Return the [X, Y] coordinate for the center point of the cell that contains the specified text.  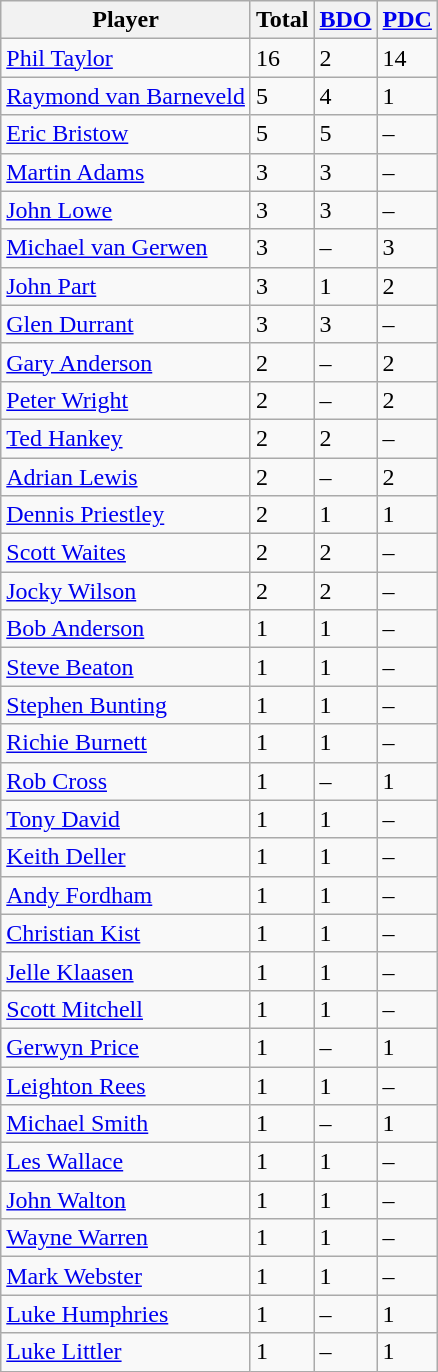
Player [126, 20]
John Part [126, 286]
Ted Hankey [126, 438]
PDC [407, 20]
Leighton Rees [126, 1085]
Luke Littler [126, 1352]
Raymond van Barneveld [126, 96]
Gary Anderson [126, 362]
Total [282, 20]
Michael Smith [126, 1124]
Michael van Gerwen [126, 248]
4 [346, 96]
16 [282, 58]
Richie Burnett [126, 743]
Mark Webster [126, 1276]
14 [407, 58]
Martin Adams [126, 172]
Glen Durrant [126, 324]
Luke Humphries [126, 1314]
John Walton [126, 1200]
Eric Bristow [126, 134]
Scott Waites [126, 553]
Adrian Lewis [126, 477]
BDO [346, 20]
Jocky Wilson [126, 591]
Phil Taylor [126, 58]
John Lowe [126, 210]
Bob Anderson [126, 629]
Steve Beaton [126, 667]
Les Wallace [126, 1162]
Andy Fordham [126, 895]
Keith Deller [126, 857]
Gerwyn Price [126, 1047]
Christian Kist [126, 933]
Rob Cross [126, 781]
Scott Mitchell [126, 1009]
Stephen Bunting [126, 705]
Tony David [126, 819]
Dennis Priestley [126, 515]
Wayne Warren [126, 1238]
Peter Wright [126, 400]
Jelle Klaasen [126, 971]
